For the text-containing cell, return its midpoint in [x, y] coordinate format. 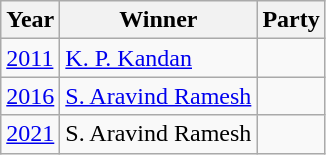
Party [291, 20]
2016 [30, 96]
Year [30, 20]
K. P. Kandan [158, 58]
Winner [158, 20]
2021 [30, 134]
2011 [30, 58]
